Pinpoint the cell where the given text exists, returning its (x, y) midpoint coordinate. 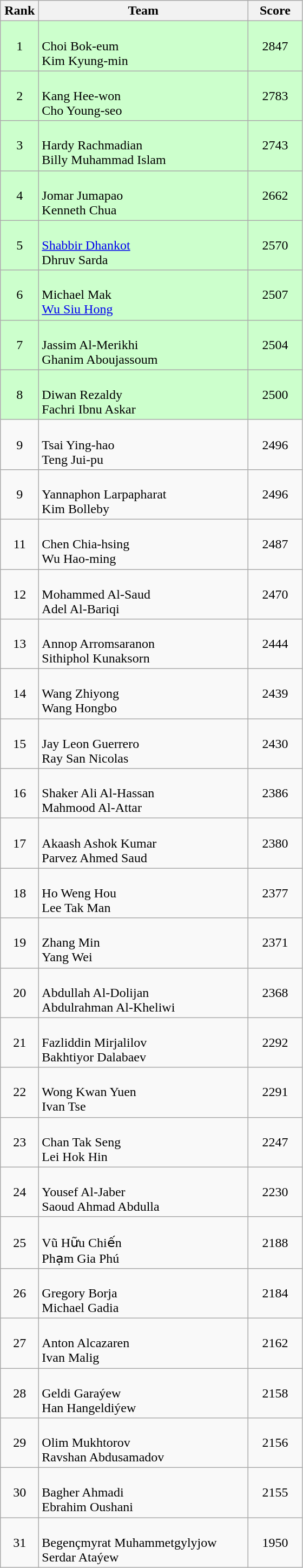
27 (19, 1343)
3 (19, 146)
2155 (275, 1493)
2377 (275, 893)
5 (19, 245)
Begençmyrat MuhammetgylyjowSerdar Ataýew (143, 1543)
2430 (275, 744)
31 (19, 1543)
Shabbir DhankotDhruv Sarda (143, 245)
Rank (19, 11)
2507 (275, 295)
17 (19, 843)
Wong Kwan YuenIvan Tse (143, 1092)
24 (19, 1192)
26 (19, 1293)
Kang Hee-wonCho Young-seo (143, 96)
18 (19, 893)
Team (143, 11)
21 (19, 1042)
Wang ZhiyongWang Hongbo (143, 694)
23 (19, 1142)
Bagher AhmadiEbrahim Oushani (143, 1493)
2230 (275, 1192)
2184 (275, 1293)
2188 (275, 1243)
Shaker Ali Al-HassanMahmood Al-Attar (143, 793)
11 (19, 544)
2504 (275, 345)
Anton AlcazarenIvan Malig (143, 1343)
Ho Weng HouLee Tak Man (143, 893)
2662 (275, 195)
1950 (275, 1543)
Mohammed Al-SaudAdel Al-Bariqi (143, 594)
Abdullah Al-DolijanAbdulrahman Al-Kheliwi (143, 993)
Jomar JumapaoKenneth Chua (143, 195)
25 (19, 1243)
Olim MukhtorovRavshan Abdusamadov (143, 1443)
15 (19, 744)
Gregory BorjaMichael Gadia (143, 1293)
Diwan RezaldyFachri Ibnu Askar (143, 395)
22 (19, 1092)
6 (19, 295)
Jay Leon GuerreroRay San Nicolas (143, 744)
2444 (275, 644)
Zhang MinYang Wei (143, 943)
Yannaphon LarpapharatKim Bolleby (143, 494)
2470 (275, 594)
2 (19, 96)
2847 (275, 46)
2439 (275, 694)
14 (19, 694)
Geldi GaraýewHan Hangeldiýew (143, 1393)
Score (275, 11)
8 (19, 395)
7 (19, 345)
Chan Tak SengLei Hok Hin (143, 1142)
30 (19, 1493)
2487 (275, 544)
13 (19, 644)
12 (19, 594)
2743 (275, 146)
29 (19, 1443)
2292 (275, 1042)
Vũ Hữu ChiếnPhạm Gia Phú (143, 1243)
2368 (275, 993)
Hardy RachmadianBilly Muhammad Islam (143, 146)
2162 (275, 1343)
2500 (275, 395)
Akaash Ashok KumarParvez Ahmed Saud (143, 843)
16 (19, 793)
2156 (275, 1443)
20 (19, 993)
4 (19, 195)
Michael MakWu Siu Hong (143, 295)
2371 (275, 943)
Tsai Ying-haoTeng Jui-pu (143, 444)
2386 (275, 793)
28 (19, 1393)
Jassim Al-MerikhiGhanim Aboujassoum (143, 345)
2158 (275, 1393)
Choi Bok-eumKim Kyung-min (143, 46)
2291 (275, 1092)
Chen Chia-hsingWu Hao-ming (143, 544)
2247 (275, 1142)
Annop ArromsaranonSithiphol Kunaksorn (143, 644)
2570 (275, 245)
19 (19, 943)
Fazliddin MirjalilovBakhtiyor Dalabaev (143, 1042)
1 (19, 46)
2380 (275, 843)
2783 (275, 96)
Yousef Al-JaberSaoud Ahmad Abdulla (143, 1192)
